Output the (X, Y) coordinate of the center of the cell containing the given text.  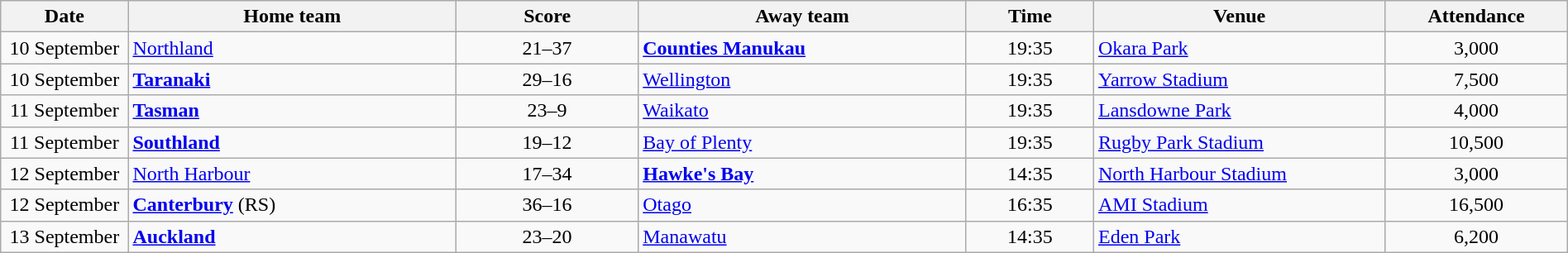
AMI Stadium (1239, 205)
Rugby Park Stadium (1239, 142)
17–34 (547, 174)
Attendance (1476, 17)
Bay of Plenty (802, 142)
19–12 (547, 142)
7,500 (1476, 79)
Otago (802, 205)
Date (65, 17)
Manawatu (802, 236)
16,500 (1476, 205)
Okara Park (1239, 48)
Taranaki (293, 79)
Counties Manukau (802, 48)
4,000 (1476, 111)
Auckland (293, 236)
Wellington (802, 79)
North Harbour (293, 174)
Southland (293, 142)
29–16 (547, 79)
Hawke's Bay (802, 174)
36–16 (547, 205)
Waikato (802, 111)
Score (547, 17)
Eden Park (1239, 236)
23–20 (547, 236)
Yarrow Stadium (1239, 79)
23–9 (547, 111)
Northland (293, 48)
Canterbury (RS) (293, 205)
Time (1030, 17)
13 September (65, 236)
Home team (293, 17)
16:35 (1030, 205)
North Harbour Stadium (1239, 174)
10,500 (1476, 142)
Venue (1239, 17)
6,200 (1476, 236)
Tasman (293, 111)
Lansdowne Park (1239, 111)
Away team (802, 17)
21–37 (547, 48)
